Find where the given text appears and provide that cell's center as (X, Y) coordinate. 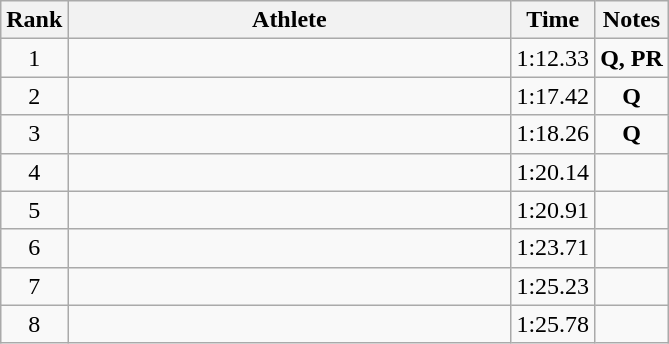
7 (34, 286)
5 (34, 210)
1:25.78 (553, 324)
6 (34, 248)
Time (553, 20)
1:23.71 (553, 248)
1:20.14 (553, 172)
1:18.26 (553, 134)
1 (34, 58)
8 (34, 324)
1:25.23 (553, 286)
Rank (34, 20)
Q, PR (632, 58)
1:12.33 (553, 58)
4 (34, 172)
Athlete (290, 20)
Notes (632, 20)
1:20.91 (553, 210)
1:17.42 (553, 96)
3 (34, 134)
2 (34, 96)
